Provide the [X, Y] coordinate of the cell's center where the given text is located.  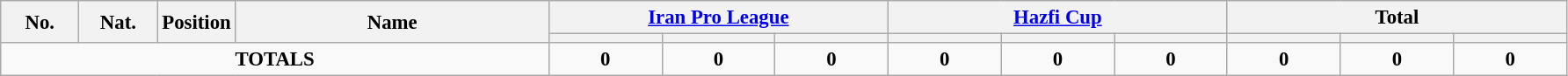
TOTALS [275, 59]
Iran Pro League [718, 17]
Name [392, 22]
Position [197, 22]
Hazfi Cup [1057, 17]
Total [1397, 17]
Nat. [118, 22]
No. [40, 22]
